Capture the cell that displays the provided text and extract its (x, y) central coordinate. 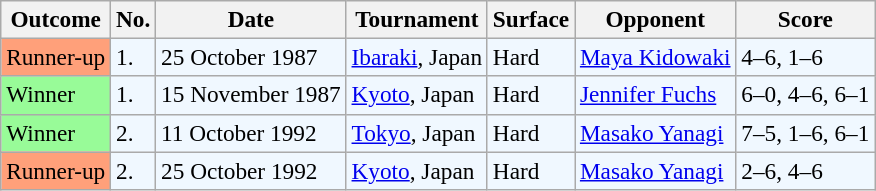
No. (134, 19)
Opponent (656, 19)
Score (806, 19)
Ibaraki, Japan (416, 57)
Maya Kidowaki (656, 57)
Date (251, 19)
2–6, 4–6 (806, 170)
6–0, 4–6, 6–1 (806, 95)
Jennifer Fuchs (656, 95)
25 October 1992 (251, 170)
Tournament (416, 19)
4–6, 1–6 (806, 57)
25 October 1987 (251, 57)
Tokyo, Japan (416, 133)
11 October 1992 (251, 133)
15 November 1987 (251, 95)
Outcome (56, 19)
7–5, 1–6, 6–1 (806, 133)
Surface (530, 19)
